Output the (X, Y) coordinate of the center of the cell containing the given text.  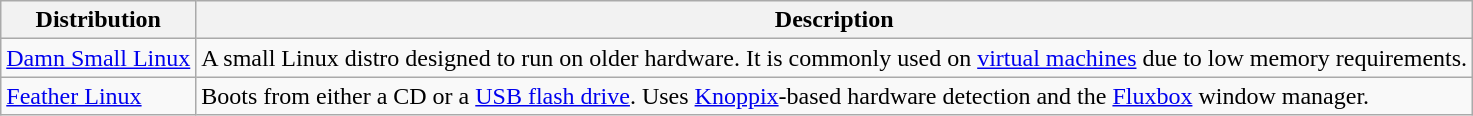
Feather Linux (98, 96)
Description (834, 20)
Boots from either a CD or a USB flash drive. Uses Knoppix-based hardware detection and the Fluxbox window manager. (834, 96)
A small Linux distro designed to run on older hardware. It is commonly used on virtual machines due to low memory requirements. (834, 58)
Damn Small Linux (98, 58)
Distribution (98, 20)
